Pinpoint the cell where the given text exists, returning its [X, Y] midpoint coordinate. 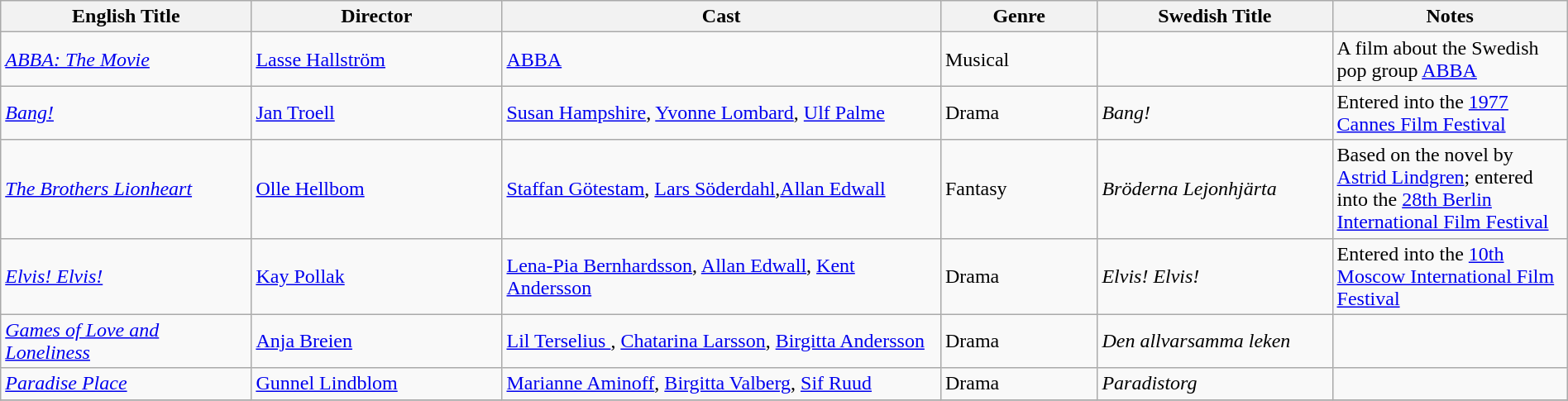
Staffan Götestam, Lars Söderdahl,Allan Edwall [721, 189]
ABBA: The Movie [126, 60]
Director [377, 17]
Notes [1450, 17]
Kay Pollak [377, 276]
Genre [1019, 17]
Lena-Pia Bernhardsson, Allan Edwall, Kent Andersson [721, 276]
Lasse Hallström [377, 60]
Gunnel Lindblom [377, 384]
Cast [721, 17]
Jan Troell [377, 112]
Entered into the 1977 Cannes Film Festival [1450, 112]
Paradistorg [1215, 384]
Den allvarsamma leken [1215, 341]
Paradise Place [126, 384]
ABBA [721, 60]
Olle Hellbom [377, 189]
English Title [126, 17]
Lil Terselius , Chatarina Larsson, Birgitta Andersson [721, 341]
Swedish Title [1215, 17]
The Brothers Lionheart [126, 189]
Marianne Aminoff, Birgitta Valberg, Sif Ruud [721, 384]
Entered into the 10th Moscow International Film Festival [1450, 276]
Susan Hampshire, Yvonne Lombard, Ulf Palme [721, 112]
Fantasy [1019, 189]
Games of Love and Loneliness [126, 341]
Bröderna Lejonhjärta [1215, 189]
Based on the novel by Astrid Lindgren; entered into the 28th Berlin International Film Festival [1450, 189]
Anja Breien [377, 341]
A film about the Swedish pop group ABBA [1450, 60]
Musical [1019, 60]
